Determine the (X, Y) coordinate at the center of the cell enclosing the given text.  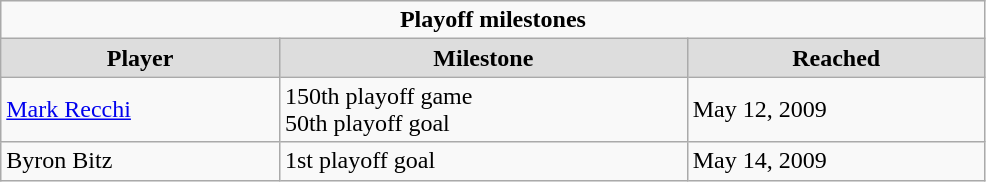
Mark Recchi (140, 110)
May 12, 2009 (836, 110)
Playoff milestones (493, 20)
Byron Bitz (140, 161)
150th playoff game50th playoff goal (483, 110)
Milestone (483, 58)
Player (140, 58)
Reached (836, 58)
May 14, 2009 (836, 161)
1st playoff goal (483, 161)
